Provide the (X, Y) coordinate of the cell's center where the given text is located.  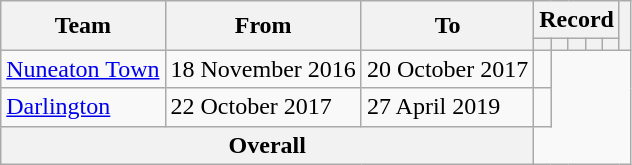
18 November 2016 (263, 69)
Overall (268, 145)
Record (577, 20)
20 October 2017 (447, 69)
To (447, 26)
27 April 2019 (447, 107)
Team (83, 26)
Darlington (83, 107)
22 October 2017 (263, 107)
From (263, 26)
Nuneaton Town (83, 69)
